Determine the (x, y) coordinate at the center of the cell enclosing the given text.  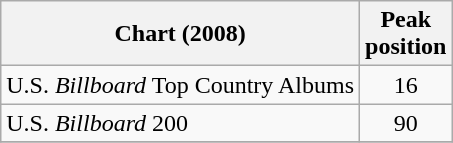
U.S. Billboard 200 (180, 123)
16 (406, 85)
Peakposition (406, 34)
90 (406, 123)
U.S. Billboard Top Country Albums (180, 85)
Chart (2008) (180, 34)
